Output the [x, y] coordinate of the center of the cell containing the given text.  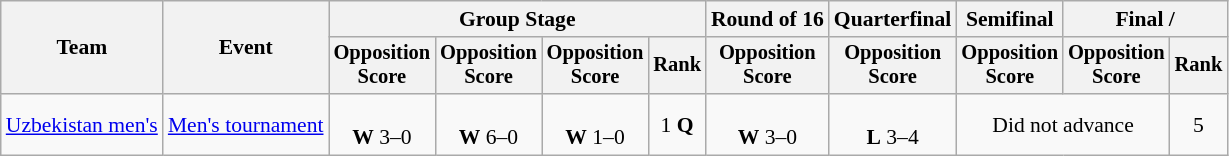
Event [246, 48]
Group Stage [518, 19]
Team [82, 48]
Final / [1145, 19]
Uzbekistan men's [82, 124]
1 Q [677, 124]
Did not advance [1062, 124]
W 6–0 [488, 124]
W 1–0 [596, 124]
Men's tournament [246, 124]
Quarterfinal [893, 19]
L 3–4 [893, 124]
Round of 16 [768, 19]
Semifinal [1010, 19]
5 [1199, 124]
